Pinpoint the cell where the given text exists, returning its [x, y] midpoint coordinate. 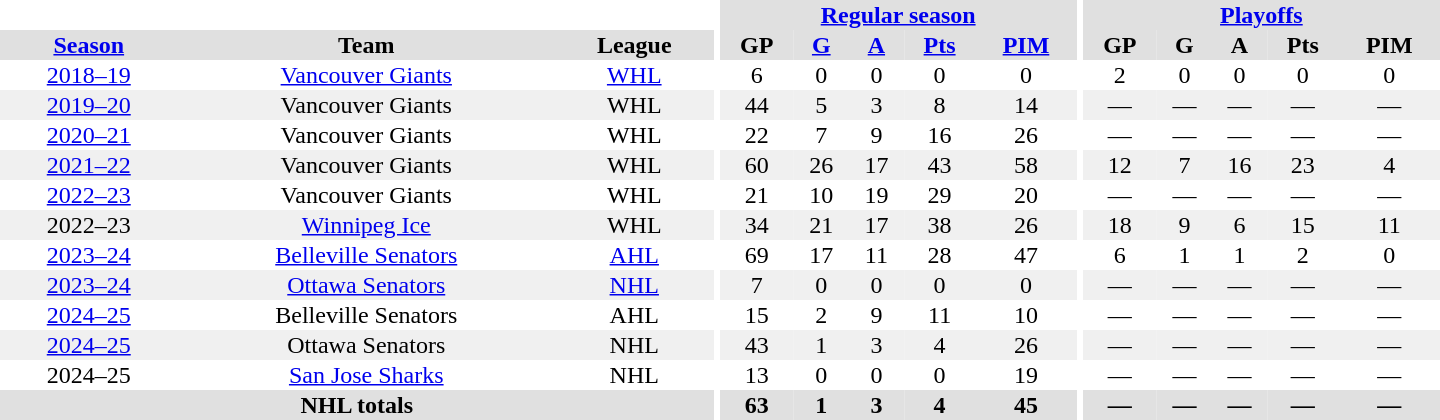
63 [757, 405]
44 [757, 105]
5 [822, 105]
Season [89, 45]
20 [1026, 195]
2019–20 [89, 105]
Regular season [898, 15]
29 [940, 195]
NHL totals [357, 405]
14 [1026, 105]
34 [757, 225]
23 [1302, 165]
2021–22 [89, 165]
38 [940, 225]
13 [757, 375]
47 [1026, 255]
2018–19 [89, 75]
12 [1120, 165]
Team [366, 45]
San Jose Sharks [366, 375]
League [634, 45]
8 [940, 105]
Winnipeg Ice [366, 225]
2020–21 [89, 135]
58 [1026, 165]
22 [757, 135]
28 [940, 255]
69 [757, 255]
Playoffs [1262, 15]
18 [1120, 225]
45 [1026, 405]
60 [757, 165]
